Capture the cell that displays the provided text and extract its [x, y] central coordinate. 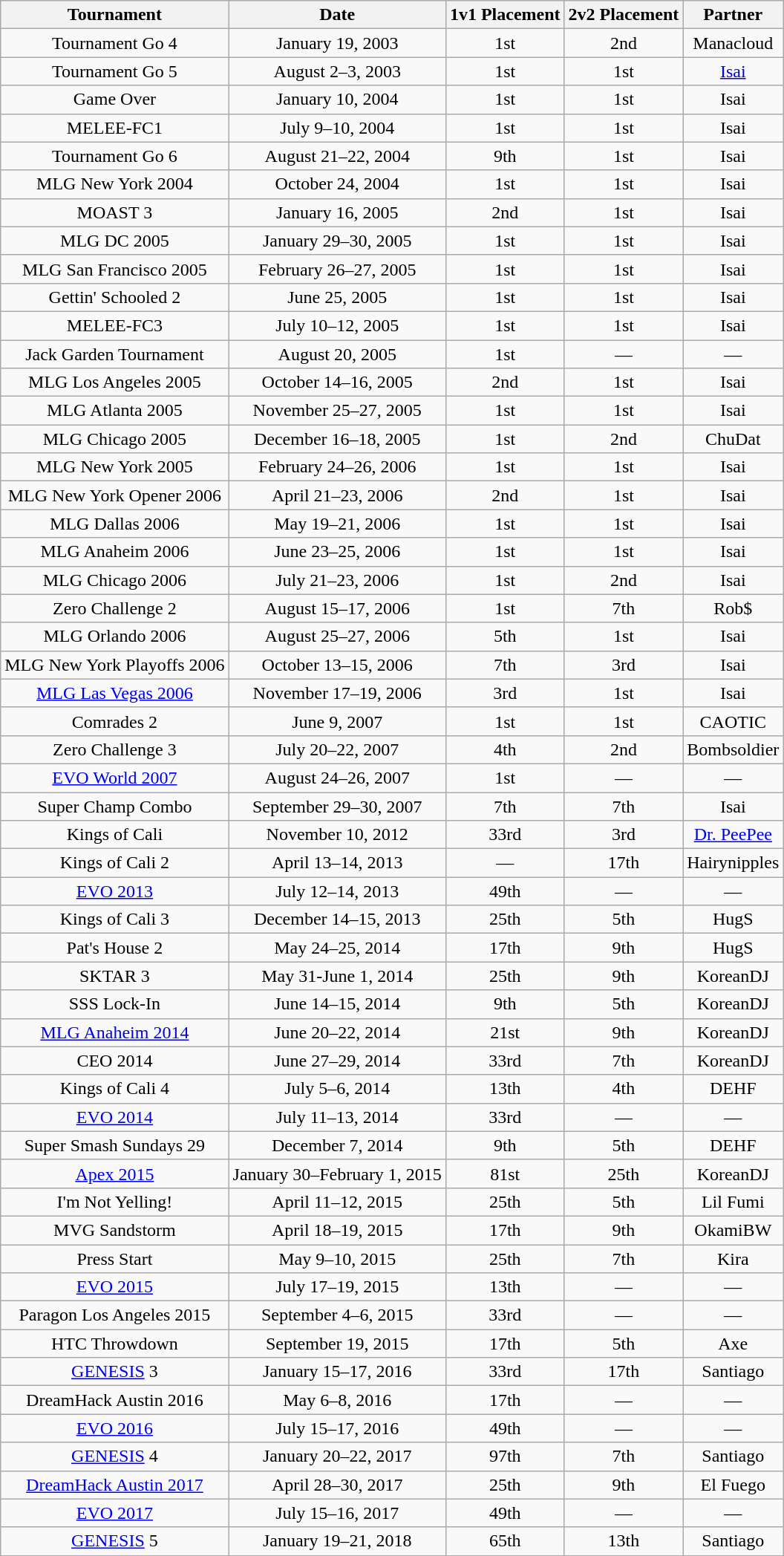
Paragon Los Angeles 2015 [114, 1315]
MLG New York 2005 [114, 467]
July 20–22, 2007 [337, 749]
August 21–22, 2004 [337, 156]
Kira [734, 1259]
July 10–12, 2005 [337, 325]
MLG Atlanta 2005 [114, 411]
MLG DC 2005 [114, 241]
June 23–25, 2006 [337, 552]
EVO World 2007 [114, 778]
EVO 2014 [114, 1117]
GENESIS 3 [114, 1372]
Date [337, 15]
January 29–30, 2005 [337, 241]
HTC Throwdown [114, 1344]
Apex 2015 [114, 1173]
MLG Chicago 2006 [114, 580]
December 7, 2014 [337, 1145]
81st [505, 1173]
May 19–21, 2006 [337, 524]
Manacloud [734, 43]
MLG Orlando 2006 [114, 637]
MLG New York Opener 2006 [114, 495]
July 17–19, 2015 [337, 1287]
GENESIS 5 [114, 1541]
July 15–17, 2016 [337, 1428]
April 28–30, 2017 [337, 1485]
2v2 Placement [624, 15]
Gettin' Schooled 2 [114, 297]
April 11–12, 2015 [337, 1202]
MLG New York Playoffs 2006 [114, 665]
CEO 2014 [114, 1061]
October 14–16, 2005 [337, 383]
Game Over [114, 100]
CAOTIC [734, 721]
August 15–17, 2006 [337, 608]
Lil Fumi [734, 1202]
June 27–29, 2014 [337, 1061]
September 4–6, 2015 [337, 1315]
GENESIS 4 [114, 1456]
SSS Lock-In [114, 1004]
MLG Chicago 2005 [114, 439]
January 16, 2005 [337, 212]
November 25–27, 2005 [337, 411]
Tournament Go 4 [114, 43]
MLG San Francisco 2005 [114, 269]
May 6–8, 2016 [337, 1400]
EVO 2016 [114, 1428]
July 11–13, 2014 [337, 1117]
Comrades 2 [114, 721]
Dr. PeePee [734, 835]
November 17–19, 2006 [337, 693]
DreamHack Austin 2016 [114, 1400]
April 21–23, 2006 [337, 495]
65th [505, 1541]
MLG Dallas 2006 [114, 524]
OkamiBW [734, 1230]
October 13–15, 2006 [337, 665]
MLG New York 2004 [114, 184]
DreamHack Austin 2017 [114, 1485]
Rob$ [734, 608]
October 24, 2004 [337, 184]
MLG Anaheim 2006 [114, 552]
April 18–19, 2015 [337, 1230]
July 21–23, 2006 [337, 580]
December 14–15, 2013 [337, 919]
MVG Sandstorm [114, 1230]
Tournament [114, 15]
Hairynipples [734, 863]
Kings of Cali 4 [114, 1089]
June 14–15, 2014 [337, 1004]
May 24–25, 2014 [337, 948]
June 25, 2005 [337, 297]
MLG Anaheim 2014 [114, 1032]
Press Start [114, 1259]
I'm Not Yelling! [114, 1202]
May 9–10, 2015 [337, 1259]
Jack Garden Tournament [114, 354]
June 9, 2007 [337, 721]
April 13–14, 2013 [337, 863]
Kings of Cali [114, 835]
Kings of Cali 2 [114, 863]
Kings of Cali 3 [114, 919]
November 10, 2012 [337, 835]
July 9–10, 2004 [337, 128]
Super Smash Sundays 29 [114, 1145]
Axe [734, 1344]
August 24–26, 2007 [337, 778]
January 10, 2004 [337, 100]
97th [505, 1456]
September 29–30, 2007 [337, 806]
Zero Challenge 3 [114, 749]
EVO 2013 [114, 891]
May 31-June 1, 2014 [337, 976]
August 2–3, 2003 [337, 71]
January 30–February 1, 2015 [337, 1173]
1v1 Placement [505, 15]
February 26–27, 2005 [337, 269]
MOAST 3 [114, 212]
July 12–14, 2013 [337, 891]
June 20–22, 2014 [337, 1032]
December 16–18, 2005 [337, 439]
January 20–22, 2017 [337, 1456]
SKTAR 3 [114, 976]
ChuDat [734, 439]
January 15–17, 2016 [337, 1372]
EVO 2017 [114, 1513]
January 19, 2003 [337, 43]
September 19, 2015 [337, 1344]
MELEE-FC3 [114, 325]
August 20, 2005 [337, 354]
Zero Challenge 2 [114, 608]
Bombsoldier [734, 749]
Tournament Go 6 [114, 156]
Pat's House 2 [114, 948]
January 19–21, 2018 [337, 1541]
21st [505, 1032]
February 24–26, 2006 [337, 467]
EVO 2015 [114, 1287]
El Fuego [734, 1485]
MLG Los Angeles 2005 [114, 383]
MELEE-FC1 [114, 128]
July 15–16, 2017 [337, 1513]
July 5–6, 2014 [337, 1089]
Super Champ Combo [114, 806]
MLG Las Vegas 2006 [114, 693]
Partner [734, 15]
Tournament Go 5 [114, 71]
August 25–27, 2006 [337, 637]
